Provide the [X, Y] coordinate of the cell's center where the given text is located.  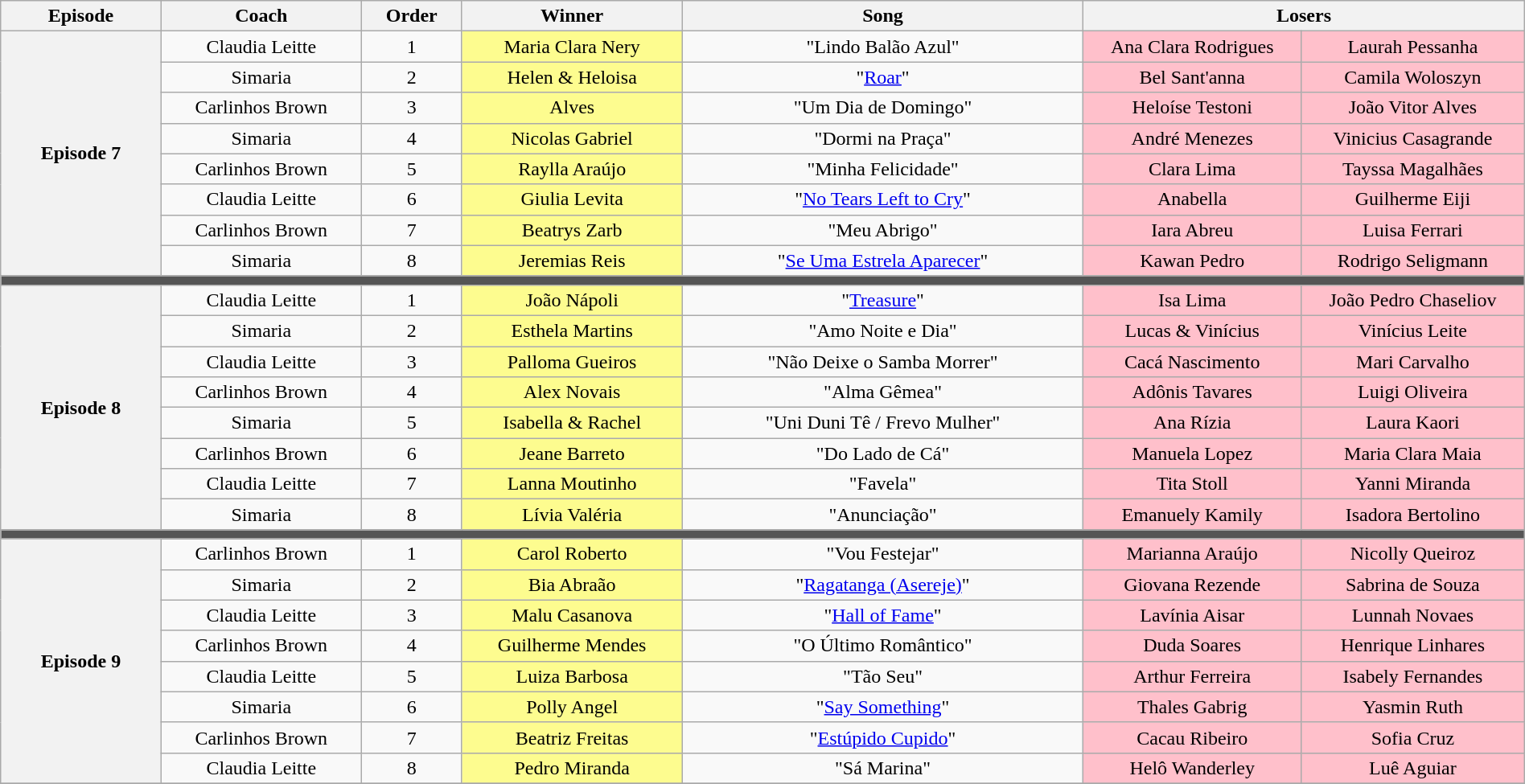
"Vou Festejar" [883, 554]
João Vitor Alves [1413, 108]
"No Tears Left to Cry" [883, 199]
Ana Clara Rodrigues [1192, 47]
Clara Lima [1192, 169]
Alves [572, 108]
Raylla Araújo [572, 169]
Polly Angel [572, 707]
Cacau Ribeiro [1192, 737]
Lavínia Aisar [1192, 615]
Lunnah Novaes [1413, 615]
Isabella & Rachel [572, 423]
Rodrigo Seligmann [1413, 261]
Mari Carvalho [1413, 361]
Duda Soares [1192, 646]
Adônis Tavares [1192, 392]
Tita Stoll [1192, 484]
Nicolas Gabriel [572, 138]
Beatrys Zarb [572, 230]
Helô Wanderley [1192, 768]
Henrique Linhares [1413, 646]
"Favela" [883, 484]
Losers [1304, 16]
Yanni Miranda [1413, 484]
Bel Sant'anna [1192, 77]
Lanna Moutinho [572, 484]
Alex Novais [572, 392]
Laurah Pessanha [1413, 47]
Coach [261, 16]
Manuela Lopez [1192, 454]
Anabella [1192, 199]
Episode 9 [80, 661]
Episode 7 [80, 154]
Winner [572, 16]
"Uni Duni Tê / Frevo Mulher" [883, 423]
"Sá Marina" [883, 768]
Isa Lima [1192, 300]
Lucas & Vinícius [1192, 330]
Vinicius Casagrande [1413, 138]
"Roar" [883, 77]
Luiza Barbosa [572, 676]
Helen & Heloisa [572, 77]
Ana Rízia [1192, 423]
"Treasure" [883, 300]
"Dormi na Praça" [883, 138]
Tayssa Magalhães [1413, 169]
Pedro Miranda [572, 768]
"Um Dia de Domingo" [883, 108]
Yasmin Ruth [1413, 707]
"Não Deixe o Samba Morrer" [883, 361]
"Lindo Balão Azul" [883, 47]
Heloíse Testoni [1192, 108]
Luisa Ferrari [1413, 230]
Malu Casanova [572, 615]
Bia Abraão [572, 585]
Episode [80, 16]
Thales Gabrig [1192, 707]
"O Último Romântico" [883, 646]
"Alma Gêmea" [883, 392]
Episode 8 [80, 407]
Vinícius Leite [1413, 330]
Arthur Ferreira [1192, 676]
Isabely Fernandes [1413, 676]
"Minha Felicidade" [883, 169]
Jeane Barreto [572, 454]
Laura Kaori [1413, 423]
Isadora Bertolino [1413, 515]
"Se Uma Estrela Aparecer" [883, 261]
Carol Roberto [572, 554]
"Ragatanga (Asereje)" [883, 585]
André Menezes [1192, 138]
Camila Woloszyn [1413, 77]
Palloma Gueiros [572, 361]
Guilherme Mendes [572, 646]
Emanuely Kamily [1192, 515]
"Anunciação" [883, 515]
Marianna Araújo [1192, 554]
Maria Clara Maia [1413, 454]
Luê Aguiar [1413, 768]
Giovana Rezende [1192, 585]
Guilherme Eiji [1413, 199]
Luigi Oliveira [1413, 392]
"Amo Noite e Dia" [883, 330]
Order [412, 16]
"Estúpido Cupido" [883, 737]
Giulia Levita [572, 199]
Cacá Nascimento [1192, 361]
Sabrina de Souza [1413, 585]
"Tão Seu" [883, 676]
"Do Lado de Cá" [883, 454]
"Hall of Fame" [883, 615]
Maria Clara Nery [572, 47]
Kawan Pedro [1192, 261]
"Meu Abrigo" [883, 230]
Beatriz Freitas [572, 737]
Jeremias Reis [572, 261]
Song [883, 16]
Iara Abreu [1192, 230]
Nicolly Queiroz [1413, 554]
"Say Something" [883, 707]
Sofia Cruz [1413, 737]
João Nápoli [572, 300]
Lívia Valéria [572, 515]
João Pedro Chaseliov [1413, 300]
Esthela Martins [572, 330]
